Return the [X, Y] coordinate for the center point of the cell that contains the specified text.  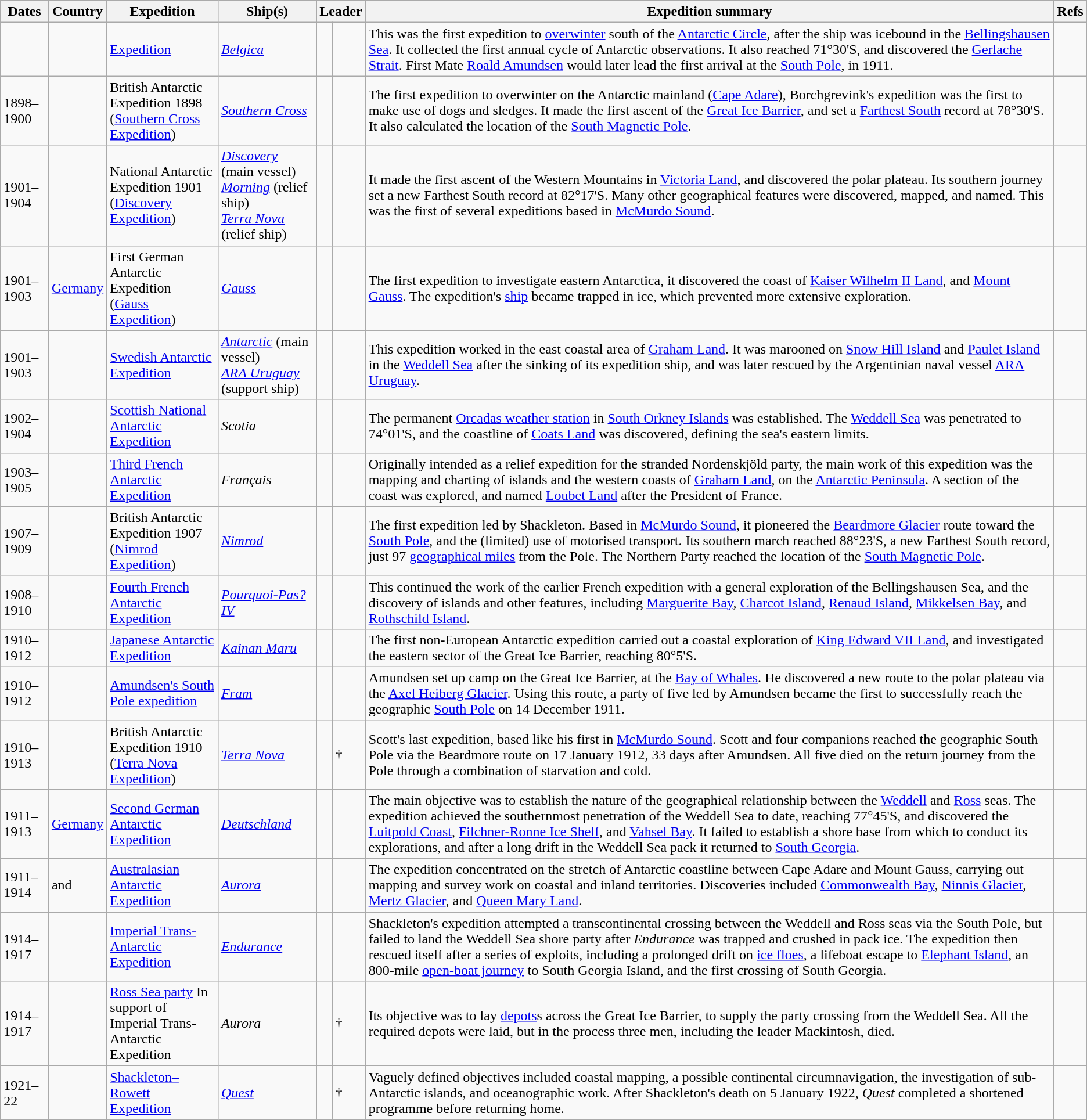
Belgica [267, 49]
Amundsen's South Pole expedition [163, 693]
1911–1914 [24, 885]
Refs [1070, 12]
Endurance [267, 946]
1898–1900 [24, 110]
Second German Antarctic Expedition [163, 824]
British Antarctic Expedition 1898(Southern Cross Expedition) [163, 110]
Gauss [267, 288]
Discovery (main vessel)Morning (relief ship)Terra Nova (relief ship) [267, 195]
Kainan Maru [267, 648]
British Antarctic Expedition 1907(Nimrod Expedition) [163, 541]
1921–22 [24, 1093]
Leader [341, 12]
1901–1904 [24, 195]
National Antarctic Expedition 1901(Discovery Expedition) [163, 195]
1903–1905 [24, 480]
Ross Sea party In support of Imperial Trans-Antarctic Expedition [163, 1024]
1910–1913 [24, 755]
Deutschland [267, 824]
1911–1913 [24, 824]
1908–1910 [24, 602]
Antarctic (main vessel)ARA Uruguay (support ship) [267, 365]
Country [77, 12]
Dates [24, 12]
Shackleton–Rowett Expedition [163, 1093]
Expedition summary [710, 12]
Nimrod [267, 541]
Pourquoi-Pas? IV [267, 602]
Third French Antarctic Expedition [163, 480]
Japanese Antarctic Expedition [163, 648]
Français [267, 480]
British Antarctic Expedition 1910(Terra Nova Expedition) [163, 755]
Imperial Trans-Antarctic Expedition [163, 946]
Scotia [267, 426]
Swedish Antarctic Expedition [163, 365]
Ship(s) [267, 12]
1902–1904 [24, 426]
Australasian Antarctic Expedition [163, 885]
1907–1909 [24, 541]
Southern Cross [267, 110]
First German Antarctic Expedition(Gauss Expedition) [163, 288]
Terra Nova [267, 755]
and [77, 885]
Fourth French Antarctic Expedition [163, 602]
Quest [267, 1093]
Fram [267, 693]
Scottish National Antarctic Expedition [163, 426]
